Determine the [X, Y] coordinate at the center of the cell enclosing the given text.  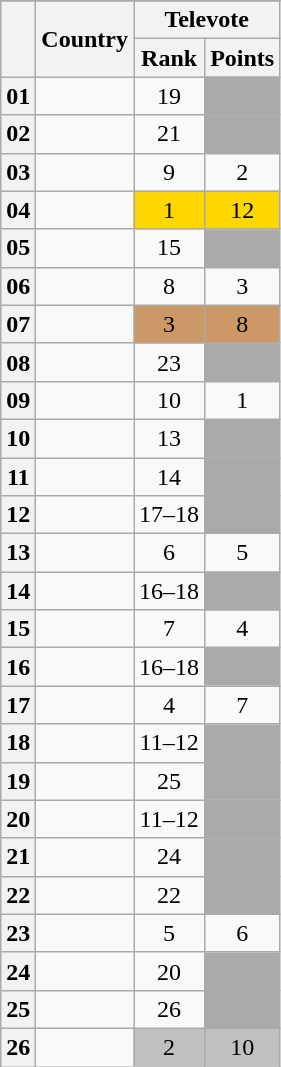
17–18 [170, 515]
09 [18, 400]
17 [18, 705]
01 [18, 96]
Country [85, 39]
08 [18, 362]
05 [18, 248]
07 [18, 324]
Points [242, 58]
02 [18, 134]
16 [18, 667]
18 [18, 743]
11 [18, 477]
Televote [207, 20]
06 [18, 286]
9 [170, 172]
04 [18, 210]
Rank [170, 58]
03 [18, 172]
